Pinpoint the cell where the given text exists, returning its [x, y] midpoint coordinate. 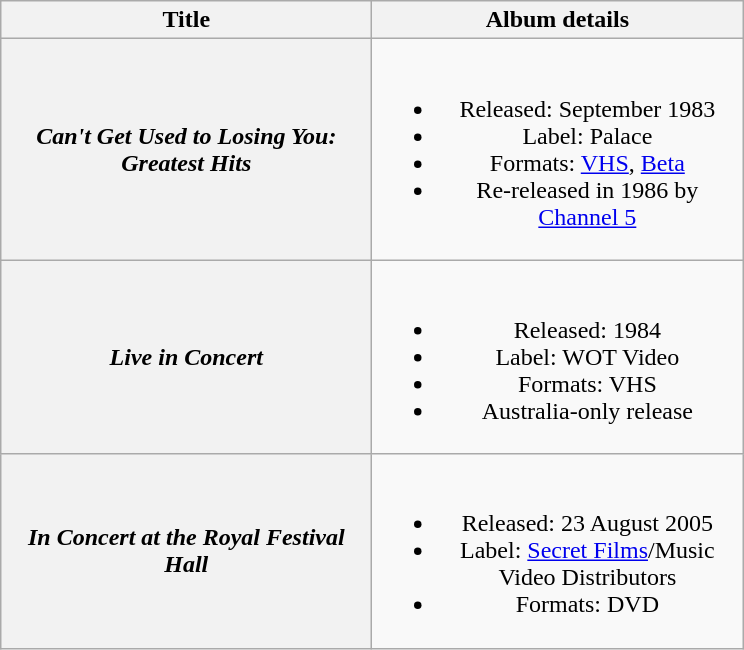
Album details [558, 20]
Released: September 1983Label: PalaceFormats: VHS, BetaRe-released in 1986 by Channel 5 [558, 150]
Can't Get Used to Losing You: Greatest Hits [186, 150]
Title [186, 20]
In Concert at the Royal Festival Hall [186, 551]
Released: 1984Label: WOT VideoFormats: VHSAustralia-only release [558, 357]
Live in Concert [186, 357]
Released: 23 August 2005Label: Secret Films/Music Video DistributorsFormats: DVD [558, 551]
